Determine the [x, y] coordinate at the center of the cell enclosing the given text.  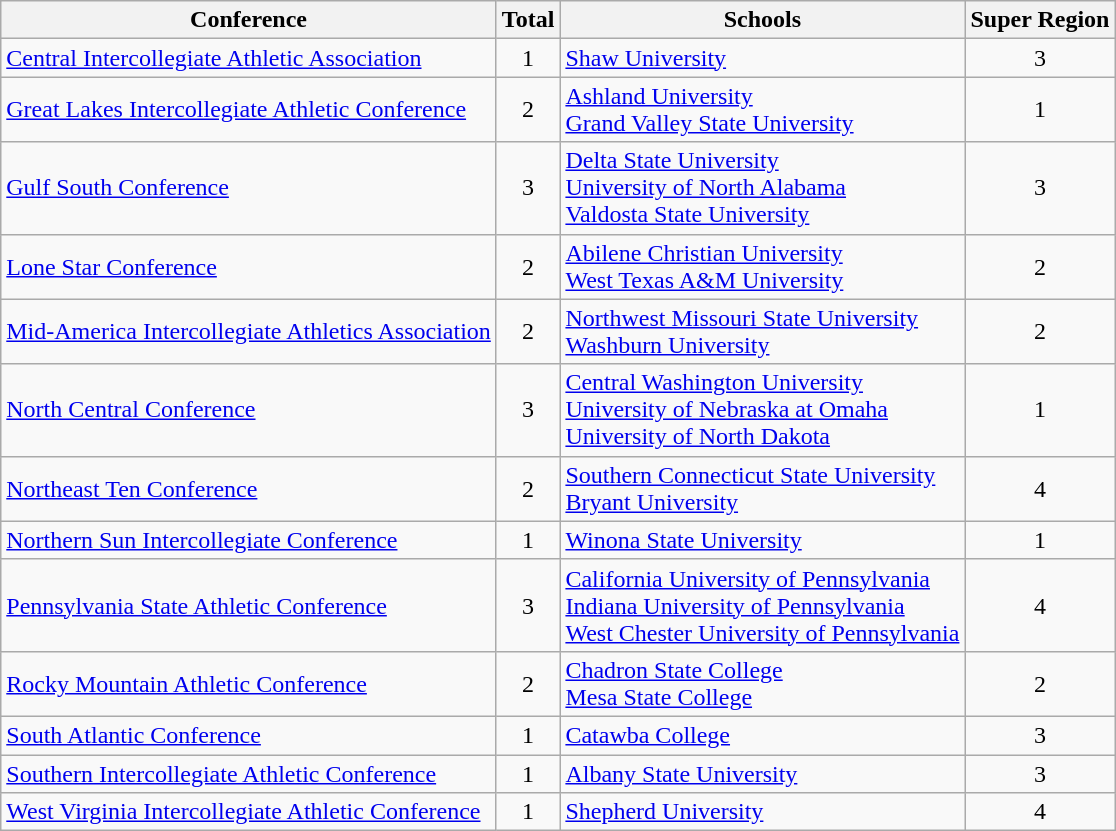
Northeast Ten Conference [249, 488]
North Central Conference [249, 410]
Ashland UniversityGrand Valley State University [762, 110]
Schools [762, 20]
Albany State University [762, 773]
Pennsylvania State Athletic Conference [249, 605]
Southern Connecticut State UniversityBryant University [762, 488]
Catawba College [762, 735]
Southern Intercollegiate Athletic Conference [249, 773]
Total [528, 20]
Northern Sun Intercollegiate Conference [249, 540]
Gulf South Conference [249, 188]
Central Intercollegiate Athletic Association [249, 58]
Northwest Missouri State UniversityWashburn University [762, 332]
Shepherd University [762, 812]
Super Region [1040, 20]
Delta State UniversityUniversity of North AlabamaValdosta State University [762, 188]
Central Washington UniversityUniversity of Nebraska at OmahaUniversity of North Dakota [762, 410]
Abilene Christian UniversityWest Texas A&M University [762, 266]
Chadron State CollegeMesa State College [762, 684]
South Atlantic Conference [249, 735]
Shaw University [762, 58]
California University of PennsylvaniaIndiana University of PennsylvaniaWest Chester University of Pennsylvania [762, 605]
West Virginia Intercollegiate Athletic Conference [249, 812]
Conference [249, 20]
Mid-America Intercollegiate Athletics Association [249, 332]
Winona State University [762, 540]
Lone Star Conference [249, 266]
Great Lakes Intercollegiate Athletic Conference [249, 110]
Rocky Mountain Athletic Conference [249, 684]
